Locate the cell with the specified text and output its (x, y) center coordinate. 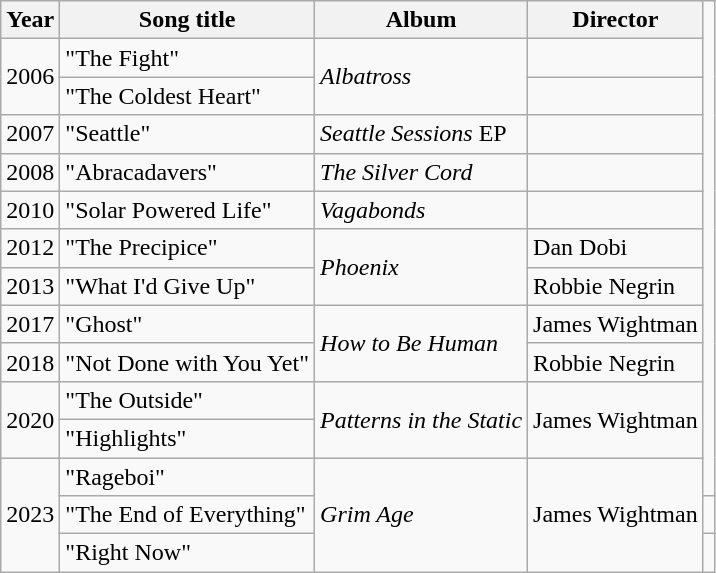
2018 (30, 362)
2007 (30, 134)
Director (616, 20)
"The Coldest Heart" (188, 96)
2023 (30, 515)
2013 (30, 286)
"What I'd Give Up" (188, 286)
"Highlights" (188, 438)
Song title (188, 20)
"Seattle" (188, 134)
Album (422, 20)
"The Precipice" (188, 248)
2008 (30, 172)
Grim Age (422, 515)
The Silver Cord (422, 172)
"Abracadavers" (188, 172)
Phoenix (422, 267)
2012 (30, 248)
"The End of Everything" (188, 515)
"Not Done with You Yet" (188, 362)
Vagabonds (422, 210)
"Solar Powered Life" (188, 210)
"Right Now" (188, 553)
"Rageboi" (188, 477)
Dan Dobi (616, 248)
Albatross (422, 77)
"The Outside" (188, 400)
Seattle Sessions EP (422, 134)
"The Fight" (188, 58)
2020 (30, 419)
2017 (30, 324)
Patterns in the Static (422, 419)
"Ghost" (188, 324)
How to Be Human (422, 343)
2010 (30, 210)
2006 (30, 77)
Year (30, 20)
